Return (X, Y) of the center of cell containing provided text 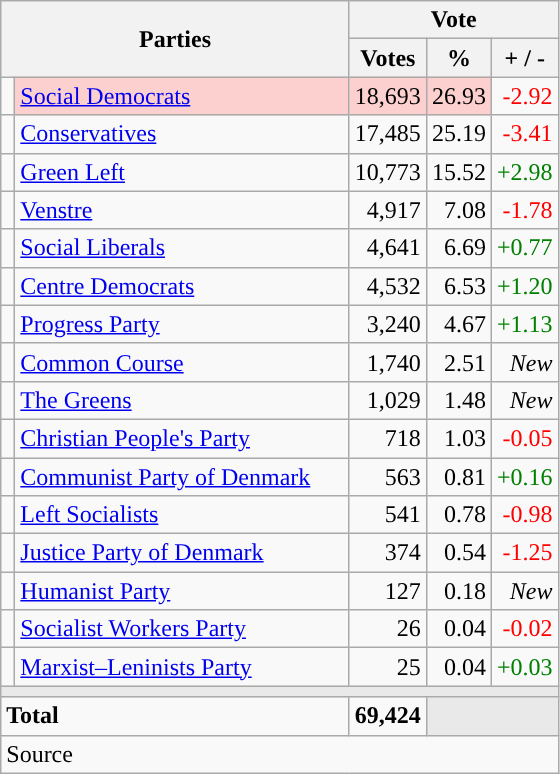
Progress Party (182, 324)
25.19 (458, 134)
127 (388, 591)
% (458, 58)
Votes (388, 58)
-1.25 (524, 553)
1,740 (388, 362)
-1.78 (524, 210)
+1.20 (524, 286)
25 (388, 667)
Christian People's Party (182, 438)
Communist Party of Denmark (182, 477)
4,532 (388, 286)
3,240 (388, 324)
Marxist–Leninists Party (182, 667)
Left Socialists (182, 515)
17,485 (388, 134)
563 (388, 477)
0.54 (458, 553)
Justice Party of Denmark (182, 553)
15.52 (458, 172)
0.18 (458, 591)
718 (388, 438)
+2.98 (524, 172)
1.48 (458, 400)
10,773 (388, 172)
Social Liberals (182, 248)
Social Democrats (182, 96)
1,029 (388, 400)
4.67 (458, 324)
Green Left (182, 172)
-0.05 (524, 438)
Socialist Workers Party (182, 629)
1.03 (458, 438)
Venstre (182, 210)
Humanist Party (182, 591)
7.08 (458, 210)
374 (388, 553)
-2.92 (524, 96)
26.93 (458, 96)
18,693 (388, 96)
+0.03 (524, 667)
Common Course (182, 362)
The Greens (182, 400)
541 (388, 515)
Vote (454, 20)
+ / - (524, 58)
Total (176, 716)
6.53 (458, 286)
-3.41 (524, 134)
+0.77 (524, 248)
6.69 (458, 248)
+1.13 (524, 324)
Centre Democrats (182, 286)
-0.98 (524, 515)
+0.16 (524, 477)
2.51 (458, 362)
69,424 (388, 716)
Source (280, 754)
0.81 (458, 477)
Conservatives (182, 134)
4,917 (388, 210)
26 (388, 629)
Parties (176, 39)
-0.02 (524, 629)
4,641 (388, 248)
0.78 (458, 515)
